For the text-containing cell, return its midpoint in [x, y] coordinate format. 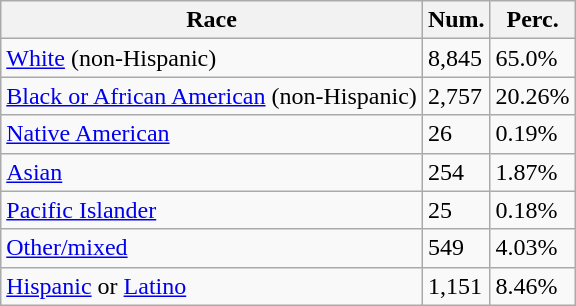
Num. [456, 20]
8.46% [532, 286]
Race [212, 20]
Hispanic or Latino [212, 286]
20.26% [532, 96]
65.0% [532, 58]
26 [456, 134]
Asian [212, 172]
0.18% [532, 210]
2,757 [456, 96]
Black or African American (non-Hispanic) [212, 96]
8,845 [456, 58]
White (non-Hispanic) [212, 58]
25 [456, 210]
254 [456, 172]
1.87% [532, 172]
Native American [212, 134]
Other/mixed [212, 248]
4.03% [532, 248]
0.19% [532, 134]
Perc. [532, 20]
Pacific Islander [212, 210]
1,151 [456, 286]
549 [456, 248]
